Provide the [x, y] coordinate of the cell's center where the given text is located.  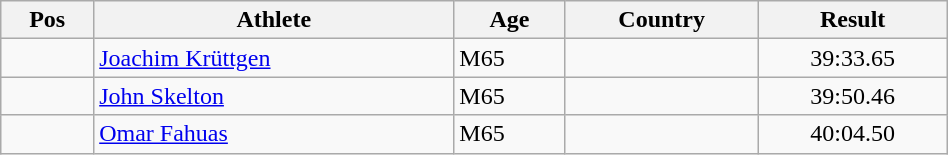
Athlete [274, 20]
Result [852, 20]
Joachim Krüttgen [274, 58]
Pos [48, 20]
John Skelton [274, 96]
39:33.65 [852, 58]
39:50.46 [852, 96]
Age [510, 20]
Country [662, 20]
40:04.50 [852, 134]
Omar Fahuas [274, 134]
